Scan for the cell matching the given text and deliver its (X, Y) coordinate at center. 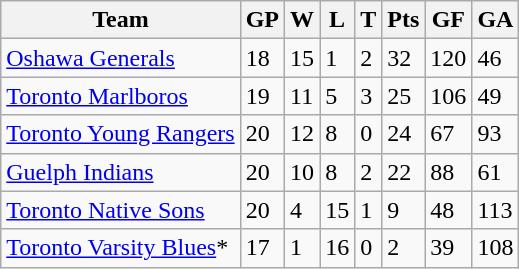
Guelph Indians (120, 172)
GA (496, 20)
Toronto Marlboros (120, 96)
22 (404, 172)
49 (496, 96)
88 (448, 172)
93 (496, 134)
46 (496, 58)
39 (448, 248)
5 (338, 96)
18 (262, 58)
25 (404, 96)
Oshawa Generals (120, 58)
Toronto Varsity Blues* (120, 248)
4 (302, 210)
3 (368, 96)
17 (262, 248)
16 (338, 248)
67 (448, 134)
9 (404, 210)
108 (496, 248)
GP (262, 20)
GF (448, 20)
W (302, 20)
120 (448, 58)
10 (302, 172)
61 (496, 172)
48 (448, 210)
T (368, 20)
Team (120, 20)
Toronto Native Sons (120, 210)
Pts (404, 20)
106 (448, 96)
32 (404, 58)
113 (496, 210)
11 (302, 96)
L (338, 20)
Toronto Young Rangers (120, 134)
24 (404, 134)
19 (262, 96)
12 (302, 134)
